Locate the cell with the specified text and output its [X, Y] center coordinate. 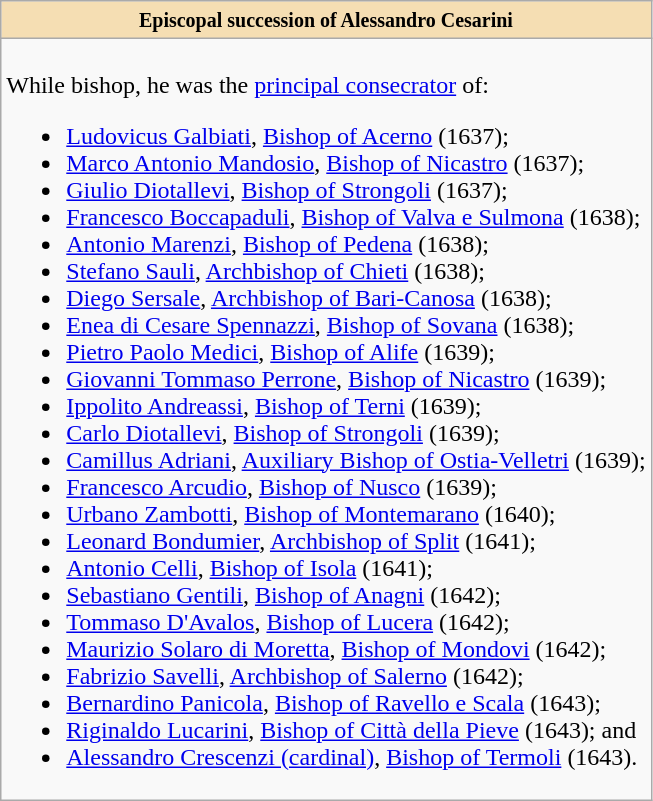
Episcopal succession of Alessandro Cesarini [326, 20]
